For the text-containing cell, return its midpoint in (X, Y) coordinate format. 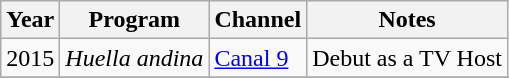
Year (30, 20)
Notes (408, 20)
Huella andina (134, 58)
2015 (30, 58)
Canal 9 (258, 58)
Program (134, 20)
Debut as a TV Host (408, 58)
Channel (258, 20)
